Search for the cell housing the specified text and yield its [X, Y] center coordinate. 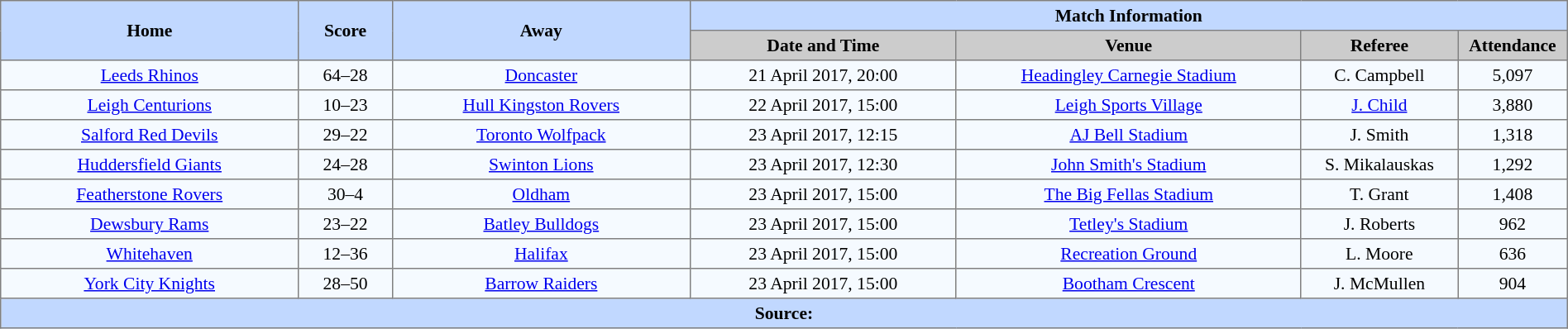
12–36 [346, 254]
Bootham Crescent [1128, 284]
904 [1513, 284]
30–4 [346, 194]
3,880 [1513, 105]
Headingley Carnegie Stadium [1128, 75]
23 April 2017, 12:30 [823, 164]
Featherstone Rovers [150, 194]
1,292 [1513, 164]
Doncaster [541, 75]
Leeds Rhinos [150, 75]
Swinton Lions [541, 164]
22 April 2017, 15:00 [823, 105]
Home [150, 31]
J. Child [1379, 105]
1,318 [1513, 135]
York City Knights [150, 284]
28–50 [346, 284]
10–23 [346, 105]
Recreation Ground [1128, 254]
Batley Bulldogs [541, 224]
Dewsbury Rams [150, 224]
J. McMullen [1379, 284]
Score [346, 31]
Halifax [541, 254]
Match Information [1128, 16]
Leigh Sports Village [1128, 105]
636 [1513, 254]
962 [1513, 224]
21 April 2017, 20:00 [823, 75]
AJ Bell Stadium [1128, 135]
24–28 [346, 164]
J. Smith [1379, 135]
Toronto Wolfpack [541, 135]
Date and Time [823, 45]
Oldham [541, 194]
Venue [1128, 45]
John Smith's Stadium [1128, 164]
Away [541, 31]
Source: [784, 313]
The Big Fellas Stadium [1128, 194]
1,408 [1513, 194]
64–28 [346, 75]
5,097 [1513, 75]
Attendance [1513, 45]
T. Grant [1379, 194]
29–22 [346, 135]
Whitehaven [150, 254]
L. Moore [1379, 254]
C. Campbell [1379, 75]
S. Mikalauskas [1379, 164]
J. Roberts [1379, 224]
Referee [1379, 45]
Salford Red Devils [150, 135]
Barrow Raiders [541, 284]
Hull Kingston Rovers [541, 105]
23–22 [346, 224]
Leigh Centurions [150, 105]
Huddersfield Giants [150, 164]
Tetley's Stadium [1128, 224]
23 April 2017, 12:15 [823, 135]
